Capture the cell that displays the provided text and extract its (X, Y) central coordinate. 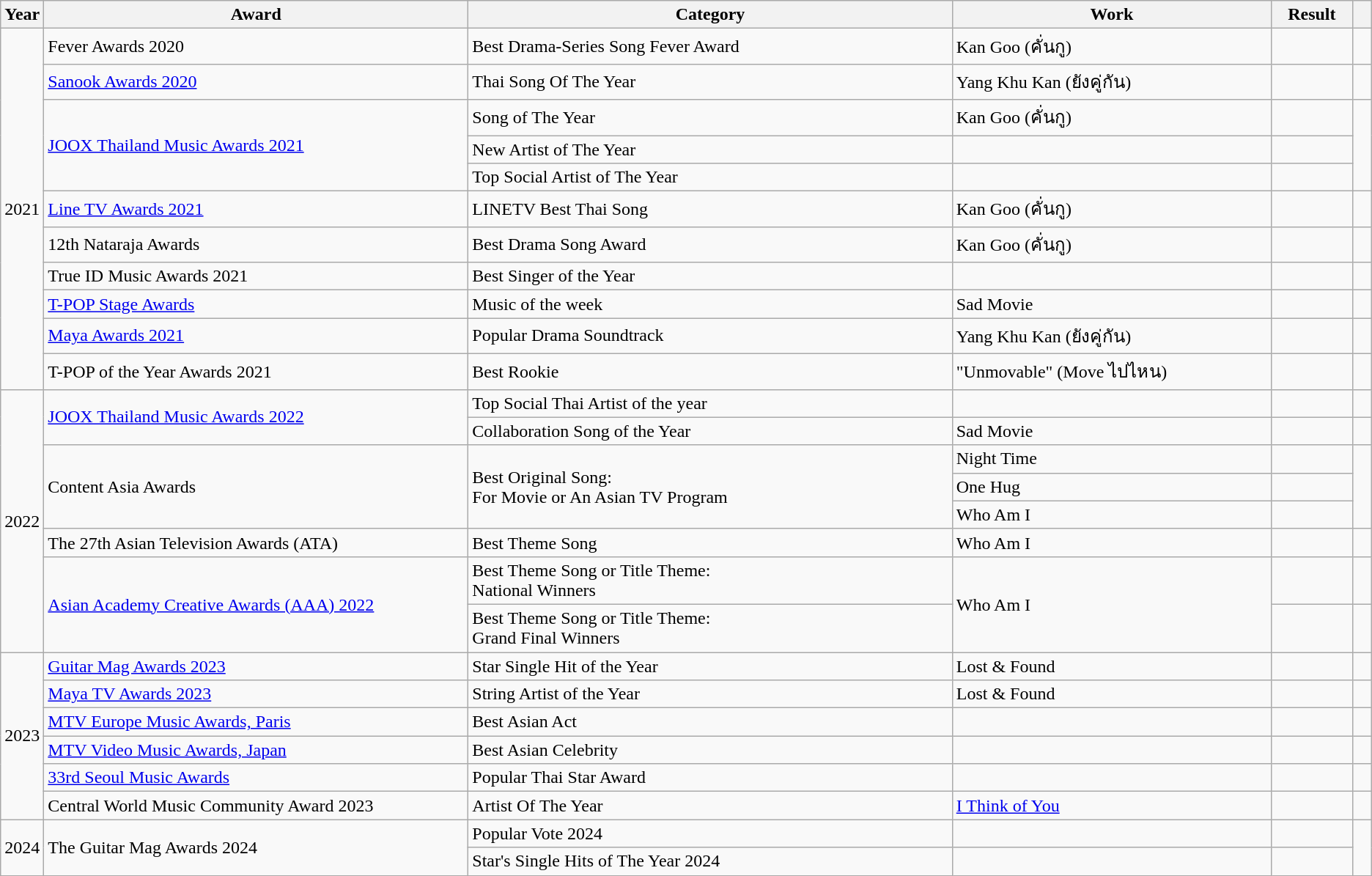
2021 (22, 209)
JOOX Thailand Music Awards 2022 (257, 417)
Top Social Thai Artist of the year (710, 403)
Star Single Hit of the Year (710, 666)
T-POP of the Year Awards 2021 (257, 371)
Best Drama-Series Song Fever Award (710, 47)
2023 (22, 736)
33rd Seoul Music Awards (257, 778)
Result (1312, 15)
T-POP Stage Awards (257, 304)
Work (1111, 15)
Best Theme Song (710, 542)
True ID Music Awards 2021 (257, 276)
Thai Song Of The Year (710, 82)
New Artist of The Year (710, 149)
Night Time (1111, 459)
Asian Academy Creative Awards (AAA) 2022 (257, 604)
2022 (22, 520)
Song of The Year (710, 117)
String Artist of the Year (710, 694)
The 27th Asian Television Awards (ATA) (257, 542)
2024 (22, 847)
Guitar Mag Awards 2023 (257, 666)
Category (710, 15)
Popular Vote 2024 (710, 833)
Best Asian Celebrity (710, 750)
Collaboration Song of the Year (710, 431)
Line TV Awards 2021 (257, 210)
Fever Awards 2020 (257, 47)
Best Rookie (710, 371)
MTV Video Music Awards, Japan (257, 750)
Maya TV Awards 2023 (257, 694)
"Unmovable" (Move ไปไหน) (1111, 371)
Music of the week (710, 304)
Best Original Song:For Movie or An Asian TV Program (710, 487)
One Hug (1111, 487)
Year (22, 15)
Best Theme Song or Title Theme:Grand Final Winners (710, 627)
Award (257, 15)
JOOX Thailand Music Awards 2021 (257, 145)
Sanook Awards 2020 (257, 82)
Artist Of The Year (710, 806)
Popular Drama Soundtrack (710, 336)
Content Asia Awards (257, 487)
Popular Thai Star Award (710, 778)
Maya Awards 2021 (257, 336)
Top Social Artist of The Year (710, 177)
Star's Single Hits of The Year 2024 (710, 861)
Best Singer of the Year (710, 276)
The Guitar Mag Awards 2024 (257, 847)
I Think of You (1111, 806)
Central World Music Community Award 2023 (257, 806)
LINETV Best Thai Song (710, 210)
Best Theme Song or Title Theme:National Winners (710, 581)
Best Asian Act (710, 722)
Best Drama Song Award (710, 245)
MTV Europe Music Awards, Paris (257, 722)
12th Nataraja Awards (257, 245)
